Provide the (x, y) coordinate of the cell's center where the given text is located.  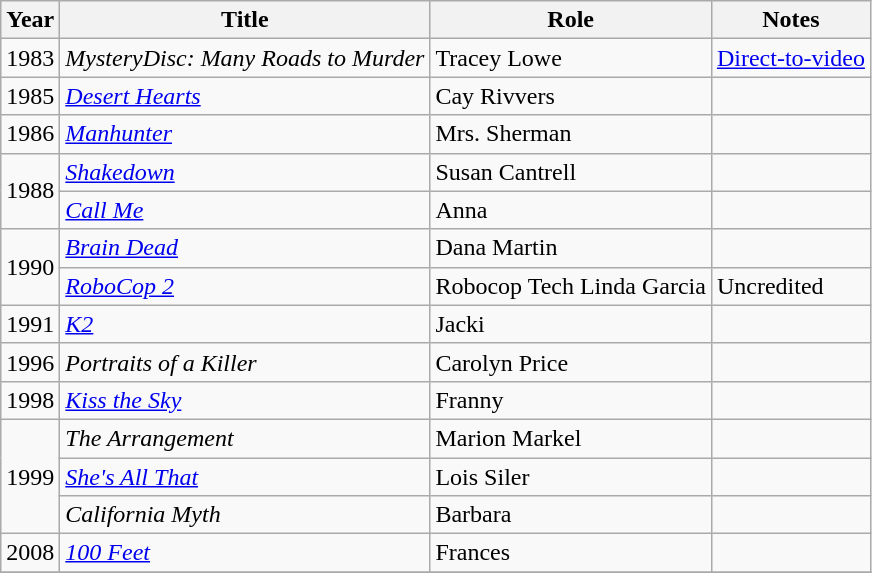
Anna (571, 210)
100 Feet (245, 553)
1998 (30, 400)
Call Me (245, 210)
Cay Rivvers (571, 96)
1985 (30, 96)
California Myth (245, 515)
1999 (30, 476)
Kiss the Sky (245, 400)
Susan Cantrell (571, 172)
Barbara (571, 515)
Portraits of a Killer (245, 362)
Brain Dead (245, 248)
She's All That (245, 477)
Title (245, 20)
Tracey Lowe (571, 58)
Shakedown (245, 172)
Uncredited (790, 286)
K2 (245, 324)
The Arrangement (245, 438)
Year (30, 20)
1991 (30, 324)
1988 (30, 191)
Franny (571, 400)
1983 (30, 58)
Marion Markel (571, 438)
2008 (30, 553)
1996 (30, 362)
Jacki (571, 324)
Direct-to-video (790, 58)
1986 (30, 134)
RoboCop 2 (245, 286)
Manhunter (245, 134)
Desert Hearts (245, 96)
MysteryDisc: Many Roads to Murder (245, 58)
Dana Martin (571, 248)
Mrs. Sherman (571, 134)
Notes (790, 20)
Role (571, 20)
Robocop Tech Linda Garcia (571, 286)
Carolyn Price (571, 362)
1990 (30, 267)
Lois Siler (571, 477)
Frances (571, 553)
